Identify which cell holds the provided text, then report its (X, Y) central coordinate. 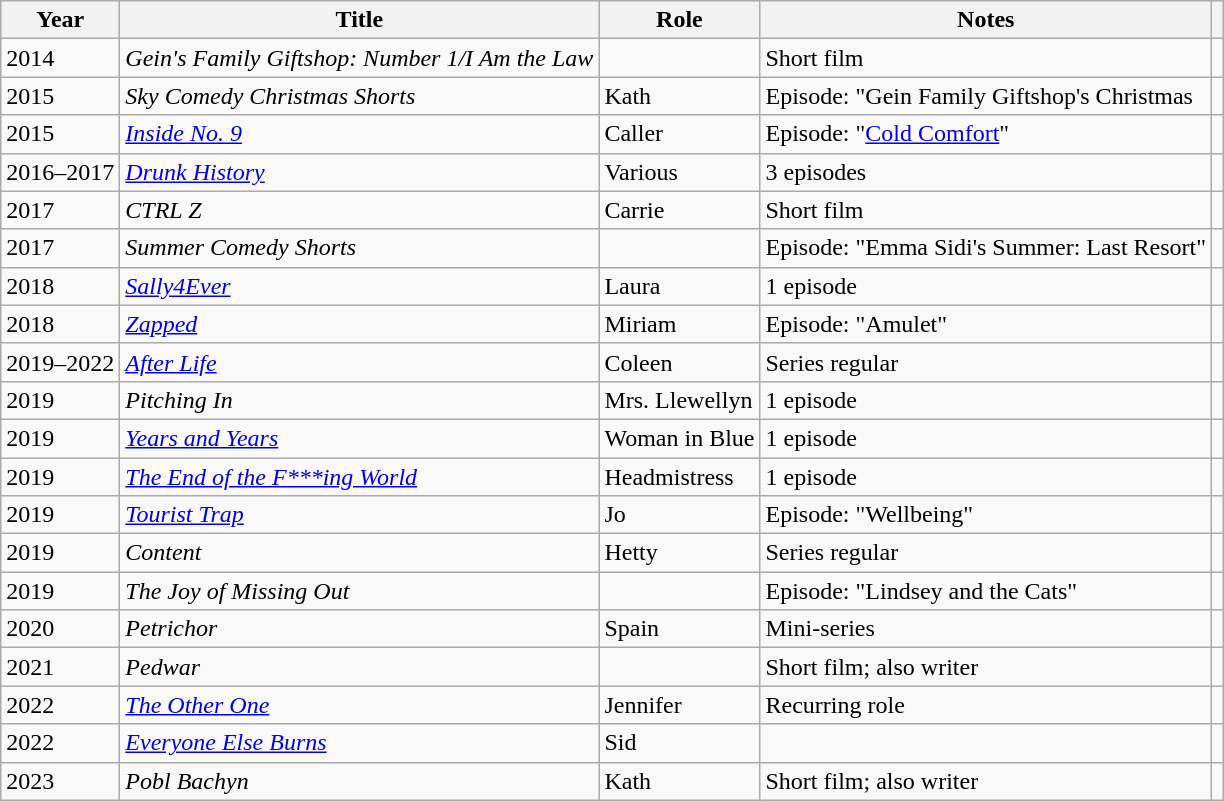
Pobl Bachyn (360, 781)
Notes (986, 20)
Tourist Trap (360, 515)
Mrs. Llewellyn (680, 400)
Miriam (680, 324)
Episode: "Lindsey and the Cats" (986, 591)
The Joy of Missing Out (360, 591)
Hetty (680, 553)
Content (360, 553)
Recurring role (986, 705)
Episode: "Emma Sidi's Summer: Last Resort" (986, 248)
Sky Comedy Christmas Shorts (360, 96)
2020 (60, 629)
Mini-series (986, 629)
Zapped (360, 324)
2014 (60, 58)
2021 (60, 667)
Everyone Else Burns (360, 743)
Various (680, 172)
Drunk History (360, 172)
Episode: "Gein Family Giftshop's Christmas (986, 96)
After Life (360, 362)
Carrie (680, 210)
Year (60, 20)
Woman in Blue (680, 438)
2023 (60, 781)
Jo (680, 515)
Pedwar (360, 667)
CTRL Z (360, 210)
Inside No. 9 (360, 134)
Sally4Ever (360, 286)
Headmistress (680, 477)
Coleen (680, 362)
Years and Years (360, 438)
The Other One (360, 705)
3 episodes (986, 172)
Episode: "Wellbeing" (986, 515)
Gein's Family Giftshop: Number 1/I Am the Law (360, 58)
2019–2022 (60, 362)
Jennifer (680, 705)
The End of the F***ing World (360, 477)
Pitching In (360, 400)
2016–2017 (60, 172)
Episode: "Amulet" (986, 324)
Role (680, 20)
Laura (680, 286)
Spain (680, 629)
Sid (680, 743)
Petrichor (360, 629)
Title (360, 20)
Caller (680, 134)
Episode: "Cold Comfort" (986, 134)
Summer Comedy Shorts (360, 248)
